Pinpoint the cell where the given text exists, returning its (X, Y) midpoint coordinate. 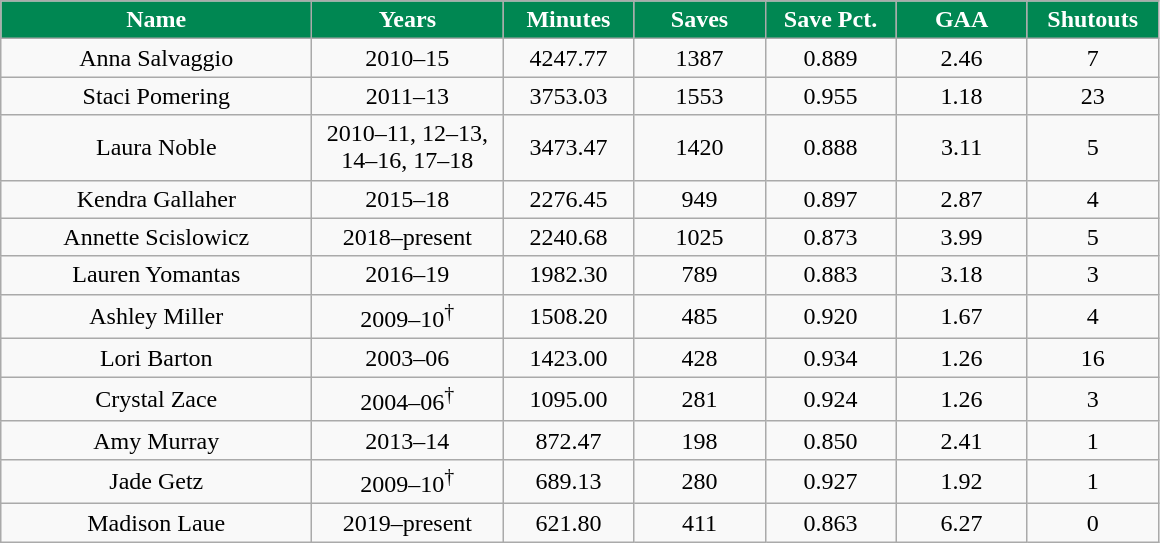
872.47 (568, 440)
2010–15 (408, 58)
0.920 (830, 316)
3753.03 (568, 96)
Lauren Yomantas (156, 275)
1423.00 (568, 358)
1.18 (962, 96)
2016–19 (408, 275)
2276.45 (568, 199)
Anna Salvaggio (156, 58)
Lori Barton (156, 358)
4247.77 (568, 58)
689.13 (568, 482)
23 (1092, 96)
0.924 (830, 400)
Minutes (568, 20)
485 (700, 316)
0.955 (830, 96)
Years (408, 20)
1420 (700, 148)
Shutouts (1092, 20)
949 (700, 199)
198 (700, 440)
Amy Murray (156, 440)
1095.00 (568, 400)
2.87 (962, 199)
0 (1092, 523)
2019–present (408, 523)
428 (700, 358)
7 (1092, 58)
2.46 (962, 58)
2011–13 (408, 96)
2.41 (962, 440)
789 (700, 275)
1.67 (962, 316)
Ashley Miller (156, 316)
3.99 (962, 237)
Crystal Zace (156, 400)
1553 (700, 96)
Madison Laue (156, 523)
Save Pct. (830, 20)
Name (156, 20)
0.888 (830, 148)
0.927 (830, 482)
281 (700, 400)
1025 (700, 237)
0.850 (830, 440)
2004–06† (408, 400)
1387 (700, 58)
Annette Scislowicz (156, 237)
1.92 (962, 482)
1508.20 (568, 316)
0.889 (830, 58)
2018–present (408, 237)
280 (700, 482)
Laura Noble (156, 148)
621.80 (568, 523)
2010–11, 12–13, 14–16, 17–18 (408, 148)
0.934 (830, 358)
1982.30 (568, 275)
0.883 (830, 275)
0.873 (830, 237)
Saves (700, 20)
Jade Getz (156, 482)
Kendra Gallaher (156, 199)
3.11 (962, 148)
2015–18 (408, 199)
0.897 (830, 199)
16 (1092, 358)
0.863 (830, 523)
GAA (962, 20)
3473.47 (568, 148)
411 (700, 523)
2003–06 (408, 358)
Staci Pomering (156, 96)
3.18 (962, 275)
2240.68 (568, 237)
2013–14 (408, 440)
6.27 (962, 523)
